Return [X, Y] of the center of cell containing provided text 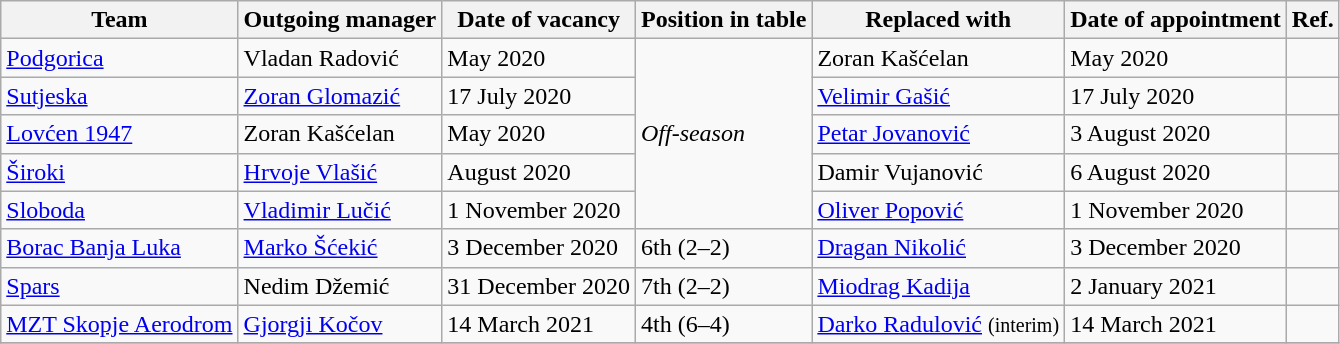
Spars [120, 286]
Velimir Gašić [938, 96]
Sloboda [120, 210]
Podgorica [120, 58]
Zoran Glomazić [340, 96]
Široki [120, 172]
Team [120, 20]
Hrvoje Vlašić [340, 172]
Replaced with [938, 20]
MZT Skopje Aerodrom [120, 324]
Petar Jovanović [938, 134]
Position in table [723, 20]
2 January 2021 [1176, 286]
Gjorgji Kočov [340, 324]
Oliver Popović [938, 210]
Marko Šćekić [340, 248]
Vladimir Lučić [340, 210]
6th (2–2) [723, 248]
August 2020 [539, 172]
7th (2–2) [723, 286]
Lovćen 1947 [120, 134]
31 December 2020 [539, 286]
4th (6–4) [723, 324]
Dragan Nikolić [938, 248]
Nedim Džemić [340, 286]
3 August 2020 [1176, 134]
Damir Vujanović [938, 172]
Borac Banja Luka [120, 248]
Ref. [1312, 20]
Vladan Radović [340, 58]
6 August 2020 [1176, 172]
Sutjeska [120, 96]
Off-season [723, 134]
Darko Radulović (interim) [938, 324]
Date of appointment [1176, 20]
Date of vacancy [539, 20]
Miodrag Kadija [938, 286]
Outgoing manager [340, 20]
